Scan for the cell matching the given text and deliver its [x, y] coordinate at center. 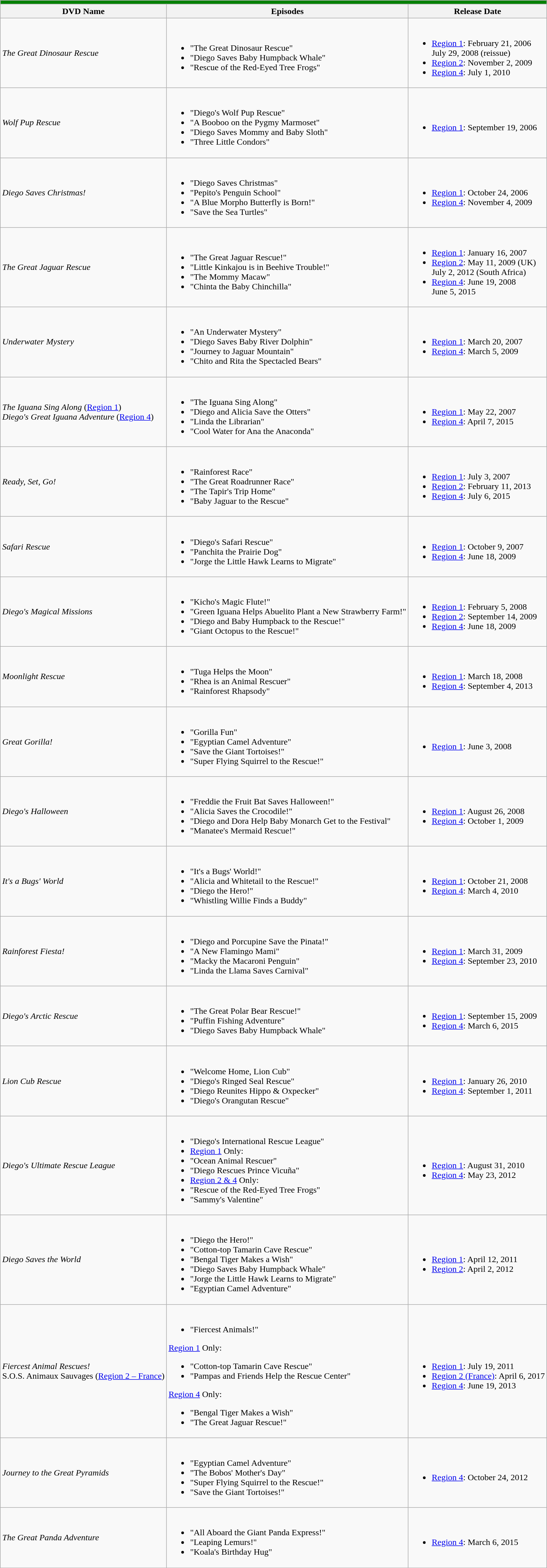
"Diego Saves Christmas""Pepito's Penguin School""A Blue Morpho Butterfly is Born!""Save the Sea Turtles" [287, 193]
"An Underwater Mystery""Diego Saves Baby River Dolphin""Journey to Jaguar Mountain""Chito and Rita the Spectacled Bears" [287, 342]
"Tuga Helps the Moon""Rhea is an Animal Rescuer""Rainforest Rhapsody" [287, 677]
Diego's Arctic Rescue [83, 1016]
"It's a Bugs' World!""Alicia and Whitetail to the Rescue!""Diego the Hero!""Whistling Willie Finds a Buddy" [287, 881]
Safari Rescue [83, 546]
Journey to the Great Pyramids [83, 1473]
Region 1: February 21, 2006July 29, 2008 (reissue)Region 2: November 2, 2009Region 4: July 1, 2010 [478, 53]
Episodes [287, 11]
Rainforest Fiesta! [83, 951]
Region 1: March 18, 2008Region 4: September 4, 2013 [478, 677]
Region 1: January 16, 2007Region 2: May 11, 2009 (UK)July 2, 2012 (South Africa)Region 4: June 19, 2008June 5, 2015 [478, 267]
Region 4: October 24, 2012 [478, 1473]
Region 1: September 15, 2009Region 4: March 6, 2015 [478, 1016]
"Welcome Home, Lion Cub""Diego's Ringed Seal Rescue""Diego Reunites Hippo & Oxpecker""Diego's Orangutan Rescue" [287, 1081]
Release Date [478, 11]
Fiercest Animal Rescues!S.O.S. Animaux Sauvages (Region 2 – France) [83, 1371]
Region 1: April 12, 2011Region 2: April 2, 2012 [478, 1260]
Moonlight Rescue [83, 677]
"Rainforest Race""The Great Roadrunner Race""The Tapir's Trip Home""Baby Jaguar to the Rescue" [287, 482]
Region 1: July 19, 2011Region 2 (France): April 6, 2017Region 4: June 19, 2013 [478, 1371]
Region 1: May 22, 2007Region 4: April 7, 2015 [478, 412]
Underwater Mystery [83, 342]
Diego's Halloween [83, 812]
"The Great Polar Bear Rescue!""Puffin Fishing Adventure""Diego Saves Baby Humpback Whale" [287, 1016]
Great Gorilla! [83, 742]
"The Great Jaguar Rescue!""Little Kinkajou is in Beehive Trouble!""The Mommy Macaw""Chinta the Baby Chinchilla" [287, 267]
Wolf Pup Rescue [83, 123]
Region 1: October 24, 2006Region 4: November 4, 2009 [478, 193]
Diego Saves the World [83, 1260]
"Diego's Safari Rescue""Panchita the Prairie Dog""Jorge the Little Hawk Learns to Migrate" [287, 546]
"Egyptian Camel Adventure""The Bobos' Mother's Day""Super Flying Squirrel to the Rescue!""Save the Giant Tortoises!" [287, 1473]
Region 1: March 20, 2007Region 4: March 5, 2009 [478, 342]
Diego Saves Christmas! [83, 193]
The Great Jaguar Rescue [83, 267]
Region 1: March 31, 2009Region 4: September 23, 2010 [478, 951]
Region 1: January 26, 2010Region 4: September 1, 2011 [478, 1081]
"Diego and Porcupine Save the Pinata!""A New Flamingo Mami""Macky the Macaroni Penguin""Linda the Llama Saves Carnival" [287, 951]
Region 1: July 3, 2007Region 2: February 11, 2013Region 4: July 6, 2015 [478, 482]
Region 1: August 26, 2008Region 4: October 1, 2009 [478, 812]
Region 4: March 6, 2015 [478, 1537]
Region 1: September 19, 2006 [478, 123]
Region 1: February 5, 2008Region 2: September 14, 2009Region 4: June 18, 2009 [478, 611]
Diego's Magical Missions [83, 611]
DVD Name [83, 11]
Diego's Ultimate Rescue League [83, 1165]
Region 1: October 21, 2008Region 4: March 4, 2010 [478, 881]
"All Aboard the Giant Panda Express!""Leaping Lemurs!""Koala's Birthday Hug" [287, 1537]
The Great Dinosaur Rescue [83, 53]
"Gorilla Fun""Egyptian Camel Adventure""Save the Giant Tortoises!""Super Flying Squirrel to the Rescue!" [287, 742]
"Diego's Wolf Pup Rescue""A Booboo on the Pygmy Marmoset""Diego Saves Mommy and Baby Sloth""Three Little Condors" [287, 123]
"The Great Dinosaur Rescue""Diego Saves Baby Humpback Whale""Rescue of the Red-Eyed Tree Frogs" [287, 53]
Ready, Set, Go! [83, 482]
The Great Panda Adventure [83, 1537]
"The Iguana Sing Along""Diego and Alicia Save the Otters""Linda the Librarian""Cool Water for Ana the Anaconda" [287, 412]
The Iguana Sing Along (Region 1) Diego's Great Iguana Adventure (Region 4) [83, 412]
Region 1: August 31, 2010Region 4: May 23, 2012 [478, 1165]
Lion Cub Rescue [83, 1081]
Region 1: June 3, 2008 [478, 742]
It's a Bugs' World [83, 881]
Region 1: October 9, 2007Region 4: June 18, 2009 [478, 546]
